Locate the cell with the specified text and output its [X, Y] center coordinate. 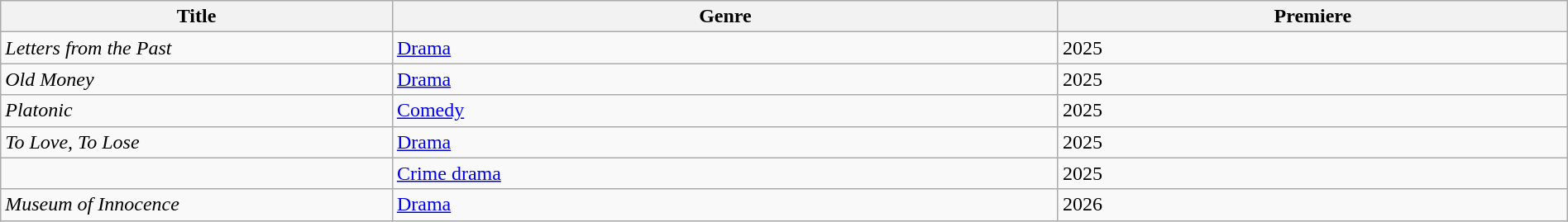
Premiere [1312, 17]
Museum of Innocence [197, 205]
Letters from the Past [197, 48]
2026 [1312, 205]
Title [197, 17]
Genre [724, 17]
Comedy [724, 111]
Old Money [197, 79]
Crime drama [724, 173]
To Love, To Lose [197, 142]
Platonic [197, 111]
